Find where the given text appears and provide that cell's center as (x, y) coordinate. 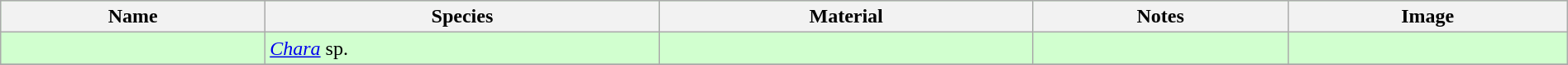
Material (846, 17)
Chara sp. (462, 48)
Notes (1160, 17)
Image (1427, 17)
Name (133, 17)
Species (462, 17)
